Identify which cell holds the provided text, then report its [x, y] central coordinate. 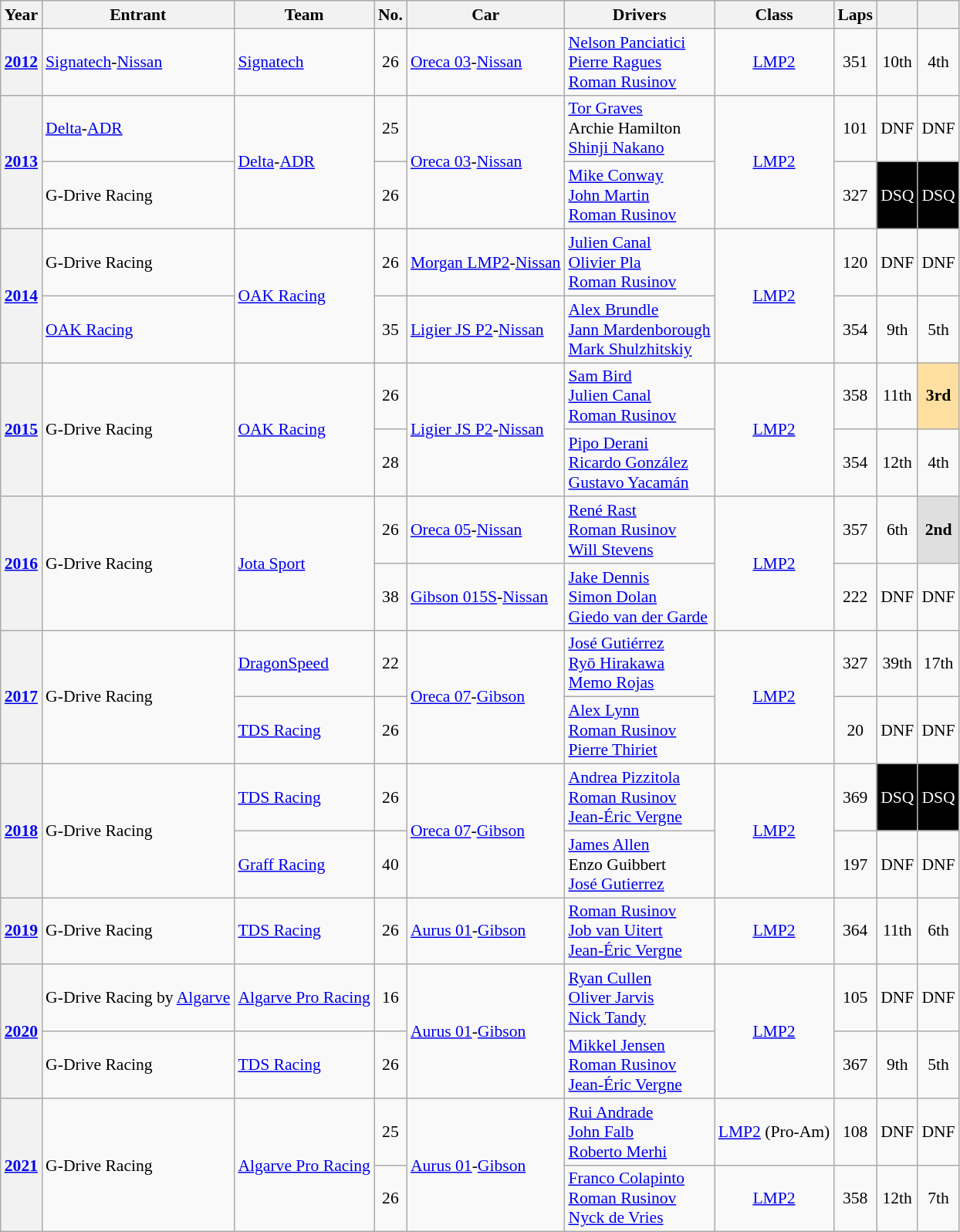
Tor Graves Archie Hamilton Shinji Nakano [639, 128]
7th [938, 1198]
197 [855, 865]
Mikkel Jensen Roman Rusinov Jean-Éric Vergne [639, 1065]
2013 [22, 162]
Roman Rusinov Job van Uitert Jean-Éric Vergne [639, 931]
39th [897, 664]
40 [390, 865]
120 [855, 262]
2019 [22, 931]
Andrea Pizzitola Roman Rusinov Jean-Éric Vergne [639, 798]
222 [855, 597]
DragonSpeed [304, 664]
101 [855, 128]
2020 [22, 1031]
Entrant [137, 15]
Team [304, 15]
Mike Conway John Martin Roman Rusinov [639, 196]
38 [390, 597]
Pipo Derani Ricardo González Gustavo Yacamán [639, 463]
Drivers [639, 15]
Oreca 05-Nissan [486, 530]
René Rast Roman Rusinov Will Stevens [639, 530]
2016 [22, 564]
Car [486, 15]
2015 [22, 429]
2nd [938, 530]
Ryan Cullen Oliver Jarvis Nick Tandy [639, 999]
357 [855, 530]
James Allen Enzo Guibbert José Gutierrez [639, 865]
Signatech-Nissan [137, 62]
20 [855, 730]
No. [390, 15]
364 [855, 931]
28 [390, 463]
Laps [855, 15]
2017 [22, 696]
3rd [938, 397]
Jota Sport [304, 564]
G-Drive Racing by Algarve [137, 999]
Rui Andrade John Falb Roberto Merhi [639, 1132]
Alex Lynn Roman Rusinov Pierre Thiriet [639, 730]
Sam Bird Julien Canal Roman Rusinov [639, 397]
Jake Dennis Simon Dolan Giedo van der Garde [639, 597]
Graff Racing [304, 865]
105 [855, 999]
16 [390, 999]
Nelson Panciatici Pierre Ragues Roman Rusinov [639, 62]
LMP2 (Pro-Am) [775, 1132]
Year [22, 15]
José Gutiérrez Ryō Hirakawa Memo Rojas [639, 664]
22 [390, 664]
2018 [22, 831]
2012 [22, 62]
369 [855, 798]
17th [938, 664]
Gibson 015S-Nissan [486, 597]
367 [855, 1065]
Alex Brundle Jann Mardenborough Mark Shulzhitskiy [639, 329]
2021 [22, 1166]
Franco Colapinto Roman Rusinov Nyck de Vries [639, 1198]
351 [855, 62]
Signatech [304, 62]
108 [855, 1132]
Morgan LMP2-Nissan [486, 262]
10th [897, 62]
Class [775, 15]
2014 [22, 296]
Julien Canal Olivier Pla Roman Rusinov [639, 262]
35 [390, 329]
